Search for the cell housing the specified text and yield its (x, y) center coordinate. 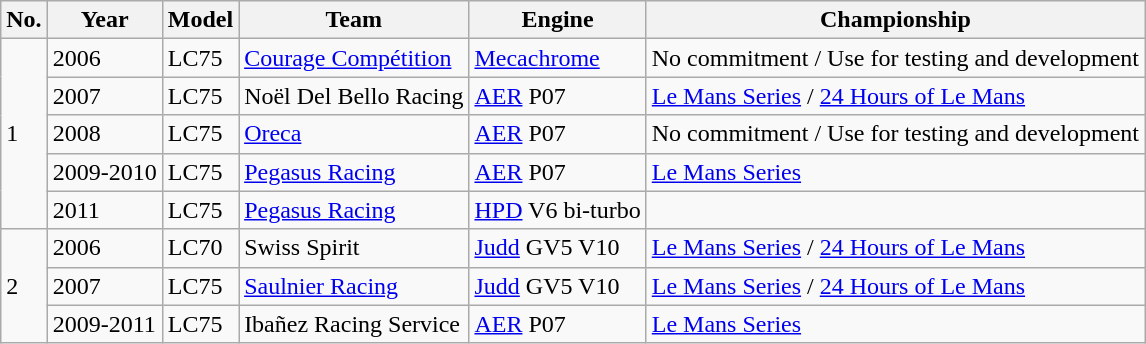
Championship (895, 20)
Ibañez Racing Service (354, 324)
2011 (104, 210)
Courage Compétition (354, 58)
2009-2010 (104, 172)
Mecachrome (558, 58)
Engine (558, 20)
Swiss Spirit (354, 248)
Model (200, 20)
2009-2011 (104, 324)
2 (24, 286)
Team (354, 20)
No. (24, 20)
LC70 (200, 248)
Saulnier Racing (354, 286)
Noël Del Bello Racing (354, 96)
2008 (104, 134)
HPD V6 bi-turbo (558, 210)
1 (24, 134)
Oreca (354, 134)
Year (104, 20)
